Scan for the cell matching the given text and deliver its (X, Y) coordinate at center. 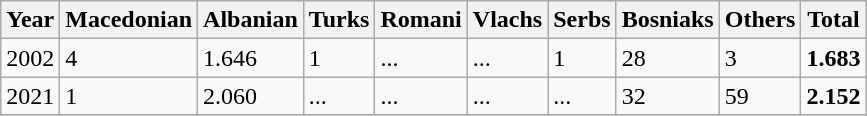
1.683 (834, 58)
59 (760, 96)
2021 (30, 96)
Romani (421, 20)
Serbs (582, 20)
32 (668, 96)
Vlachs (507, 20)
Others (760, 20)
2.060 (251, 96)
4 (129, 58)
Turks (339, 20)
Albanian (251, 20)
Bosniaks (668, 20)
2.152 (834, 96)
3 (760, 58)
Year (30, 20)
1.646 (251, 58)
28 (668, 58)
Macedonian (129, 20)
Total (834, 20)
2002 (30, 58)
